Capture the cell that displays the provided text and extract its (x, y) central coordinate. 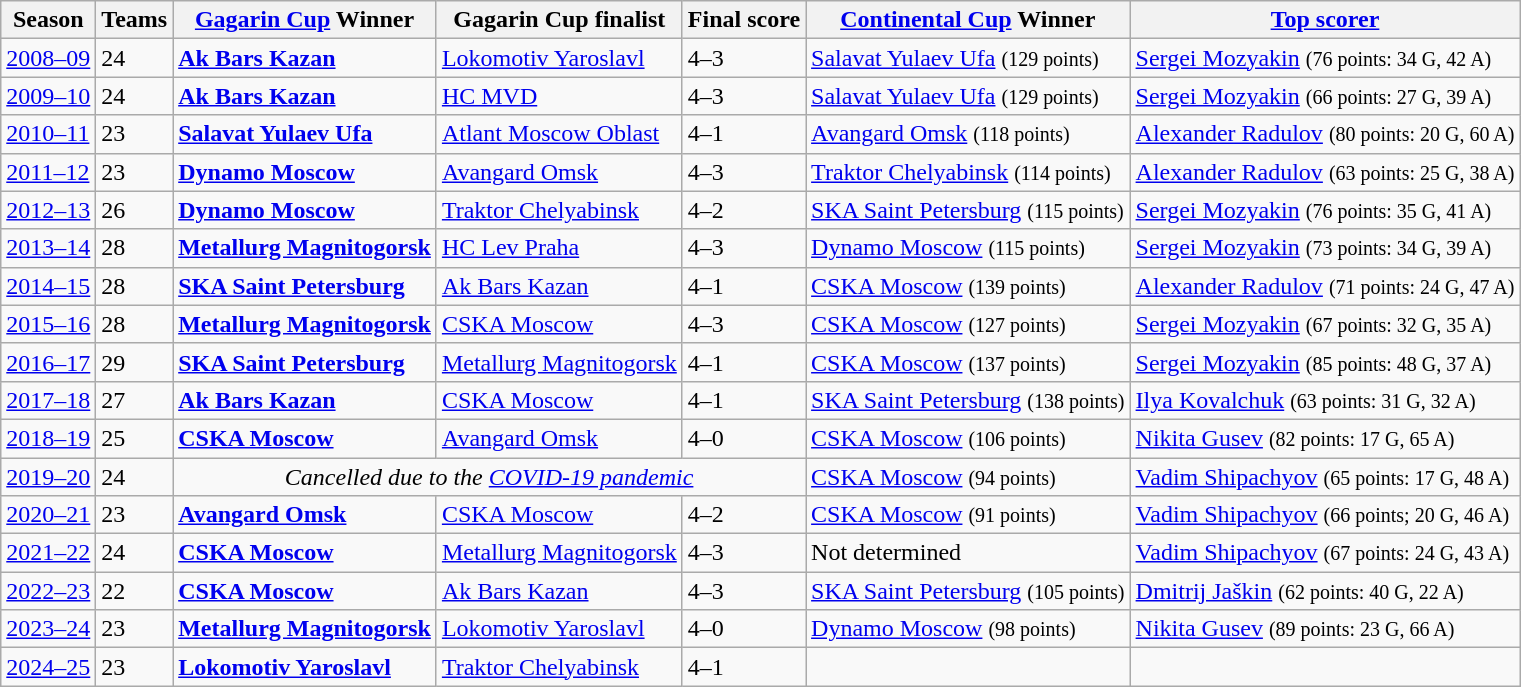
Sergei Mozyakin (76 points: 35 G, 41 A) (1325, 210)
2009–10 (48, 96)
Dmitrij Jaškin (62 points: 40 G, 22 A) (1325, 591)
Salavat Yulaev Ufa (305, 134)
SKA Saint Petersburg (105 points) (968, 591)
Nikita Gusev (89 points: 23 G, 66 A) (1325, 629)
Gagarin Cup finalist (559, 20)
26 (134, 210)
2021–22 (48, 553)
Cancelled due to the COVID-19 pandemic (490, 477)
Gagarin Cup Winner (305, 20)
Sergei Mozyakin (67 points: 32 G, 35 A) (1325, 324)
CSKA Moscow (91 points) (968, 515)
2016–17 (48, 362)
Vadim Shipachyov (65 points: 17 G, 48 A) (1325, 477)
Final score (744, 20)
CSKA Moscow (137 points) (968, 362)
HC Lev Praha (559, 248)
Vadim Shipachyov (67 points: 24 G, 43 A) (1325, 553)
2011–12 (48, 172)
2023–24 (48, 629)
2012–13 (48, 210)
Sergei Mozyakin (85 points: 48 G, 37 A) (1325, 362)
2015–16 (48, 324)
Sergei Mozyakin (73 points: 34 G, 39 A) (1325, 248)
Teams (134, 20)
CSKA Moscow (127 points) (968, 324)
Dynamo Moscow (98 points) (968, 629)
Ilya Kovalchuk (63 points: 31 G, 32 A) (1325, 400)
2020–21 (48, 515)
2019–20 (48, 477)
2014–15 (48, 286)
Vadim Shipachyov (66 points; 20 G, 46 A) (1325, 515)
2022–23 (48, 591)
SKA Saint Petersburg (115 points) (968, 210)
SKA Saint Petersburg (138 points) (968, 400)
2008–09 (48, 58)
Top scorer (1325, 20)
CSKA Moscow (94 points) (968, 477)
Atlant Moscow Oblast (559, 134)
Traktor Chelyabinsk (114 points) (968, 172)
2013–14 (48, 248)
2024–25 (48, 667)
Dynamo Moscow (115 points) (968, 248)
25 (134, 438)
Continental Cup Winner (968, 20)
Nikita Gusev (82 points: 17 G, 65 A) (1325, 438)
Alexander Radulov (63 points: 25 G, 38 A) (1325, 172)
CSKA Moscow (139 points) (968, 286)
Season (48, 20)
HC MVD (559, 96)
Alexander Radulov (80 points: 20 G, 60 A) (1325, 134)
Avangard Omsk (118 points) (968, 134)
22 (134, 591)
2017–18 (48, 400)
Sergei Mozyakin (66 points: 27 G, 39 A) (1325, 96)
2010–11 (48, 134)
27 (134, 400)
29 (134, 362)
CSKA Moscow (106 points) (968, 438)
2018–19 (48, 438)
Alexander Radulov (71 points: 24 G, 47 A) (1325, 286)
Sergei Mozyakin (76 points: 34 G, 42 A) (1325, 58)
Not determined (968, 553)
